Identify which cell holds the provided text, then report its (x, y) central coordinate. 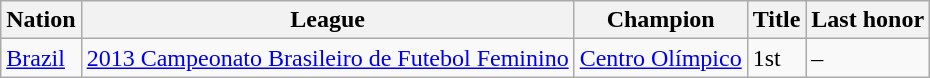
League (328, 20)
Nation (41, 20)
1st (776, 58)
– (868, 58)
Champion (660, 20)
Centro Olímpico (660, 58)
Brazil (41, 58)
2013 Campeonato Brasileiro de Futebol Feminino (328, 58)
Last honor (868, 20)
Title (776, 20)
